Return [x, y] of the center of cell containing provided text 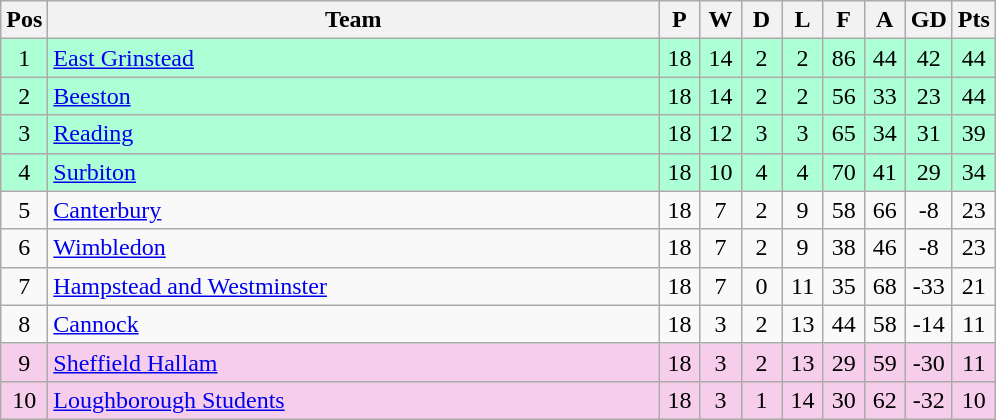
GD [928, 20]
-33 [928, 286]
Loughborough Students [354, 400]
-30 [928, 362]
W [720, 20]
8 [24, 324]
A [884, 20]
Sheffield Hallam [354, 362]
46 [884, 248]
33 [884, 96]
31 [928, 134]
6 [24, 248]
Reading [354, 134]
70 [844, 172]
38 [844, 248]
Cannock [354, 324]
0 [762, 286]
5 [24, 210]
30 [844, 400]
Hampstead and Westminster [354, 286]
Team [354, 20]
Pos [24, 20]
F [844, 20]
Canterbury [354, 210]
35 [844, 286]
Surbiton [354, 172]
68 [884, 286]
65 [844, 134]
66 [884, 210]
21 [974, 286]
56 [844, 96]
59 [884, 362]
62 [884, 400]
L [802, 20]
-32 [928, 400]
39 [974, 134]
12 [720, 134]
Beeston [354, 96]
East Grinstead [354, 58]
D [762, 20]
Pts [974, 20]
Wimbledon [354, 248]
42 [928, 58]
-14 [928, 324]
86 [844, 58]
P [680, 20]
41 [884, 172]
